Pinpoint the cell where the given text exists, returning its [X, Y] midpoint coordinate. 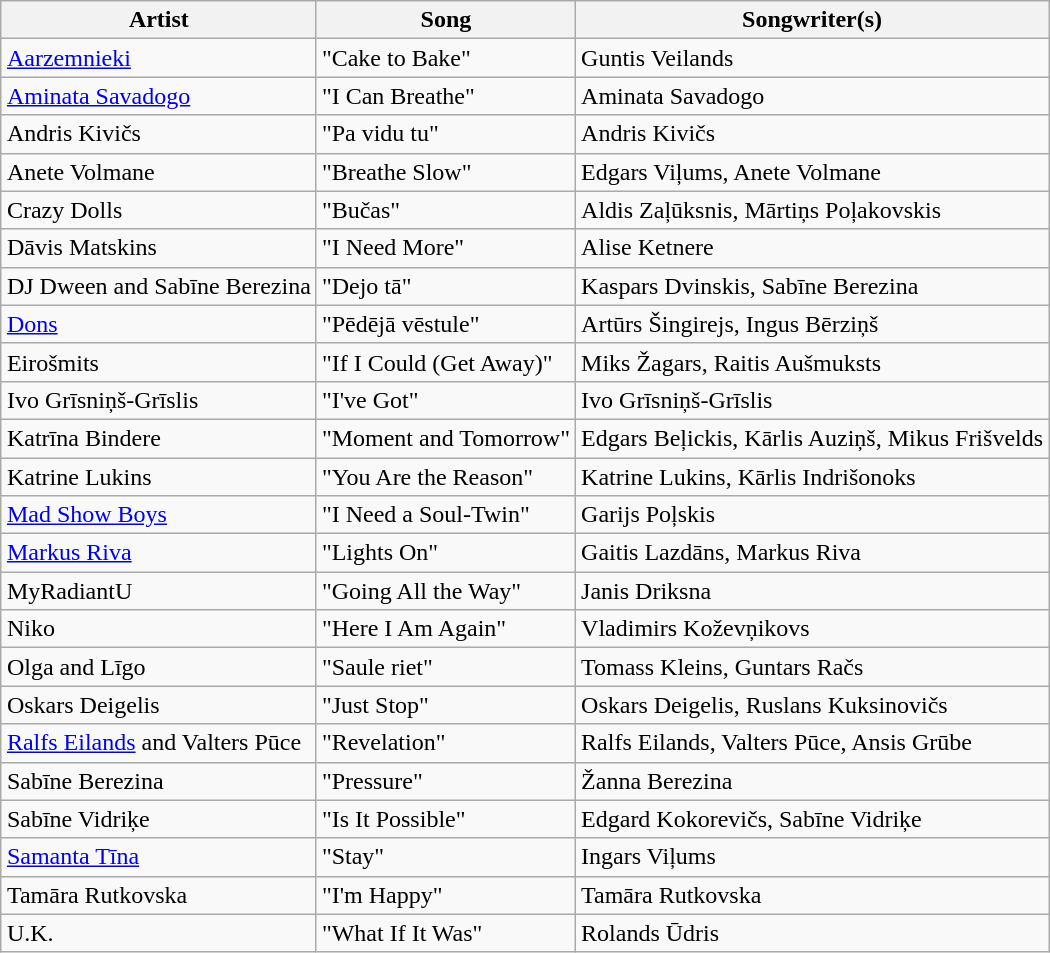
"Dejo tā" [446, 286]
Artist [158, 20]
"Breathe Slow" [446, 172]
Crazy Dolls [158, 210]
DJ Dween and Sabīne Berezina [158, 286]
Sabīne Berezina [158, 781]
Guntis Veilands [812, 58]
Markus Riva [158, 553]
"Saule riet" [446, 667]
Olga and Līgo [158, 667]
Edgars Beļickis, Kārlis Auziņš, Mikus Frišvelds [812, 438]
Katrine Lukins [158, 477]
Oskars Deigelis, Ruslans Kuksinovičs [812, 705]
Alise Ketnere [812, 248]
Edgard Kokorevičs, Sabīne Vidriķe [812, 819]
Katrine Lukins, Kārlis Indrišonoks [812, 477]
Aldis Zaļūksnis, Mārtiņs Poļakovskis [812, 210]
MyRadiantU [158, 591]
"Is It Possible" [446, 819]
"Just Stop" [446, 705]
Janis Driksna [812, 591]
Tomass Kleins, Guntars Račs [812, 667]
Sabīne Vidriķe [158, 819]
Songwriter(s) [812, 20]
Mad Show Boys [158, 515]
Aarzemnieki [158, 58]
Žanna Berezina [812, 781]
"You Are the Reason" [446, 477]
Garijs Poļskis [812, 515]
"Moment and Tomorrow" [446, 438]
Ingars Viļums [812, 857]
U.K. [158, 933]
Artūrs Šingirejs, Ingus Bērziņš [812, 324]
"I Need a Soul-Twin" [446, 515]
Miks Žagars, Raitis Aušmuksts [812, 362]
"I Can Breathe" [446, 96]
"I'm Happy" [446, 895]
Vladimirs Koževņikovs [812, 629]
"Stay" [446, 857]
"Cake to Bake" [446, 58]
"I've Got" [446, 400]
Dons [158, 324]
Song [446, 20]
Kaspars Dvinskis, Sabīne Berezina [812, 286]
Oskars Deigelis [158, 705]
Eirošmits [158, 362]
"What If It Was" [446, 933]
"Pressure" [446, 781]
Edgars Viļums, Anete Volmane [812, 172]
"Going All the Way" [446, 591]
"Bučas" [446, 210]
Katrīna Bindere [158, 438]
Anete Volmane [158, 172]
Samanta Tīna [158, 857]
"If I Could (Get Away)" [446, 362]
Ralfs Eilands and Valters Pūce [158, 743]
"Revelation" [446, 743]
"Lights On" [446, 553]
"Pa vidu tu" [446, 134]
Gaitis Lazdāns, Markus Riva [812, 553]
"Here I Am Again" [446, 629]
"Pēdējā vēstule" [446, 324]
Dāvis Matskins [158, 248]
"I Need More" [446, 248]
Rolands Ūdris [812, 933]
Ralfs Eilands, Valters Pūce, Ansis Grūbe [812, 743]
Niko [158, 629]
